Scan for the cell matching the given text and deliver its [X, Y] coordinate at center. 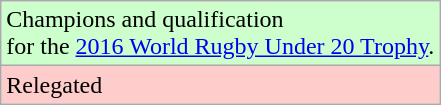
Relegated [220, 85]
Champions and qualificationfor the 2016 World Rugby Under 20 Trophy. [220, 34]
